Locate the cell with the specified text and output its (X, Y) center coordinate. 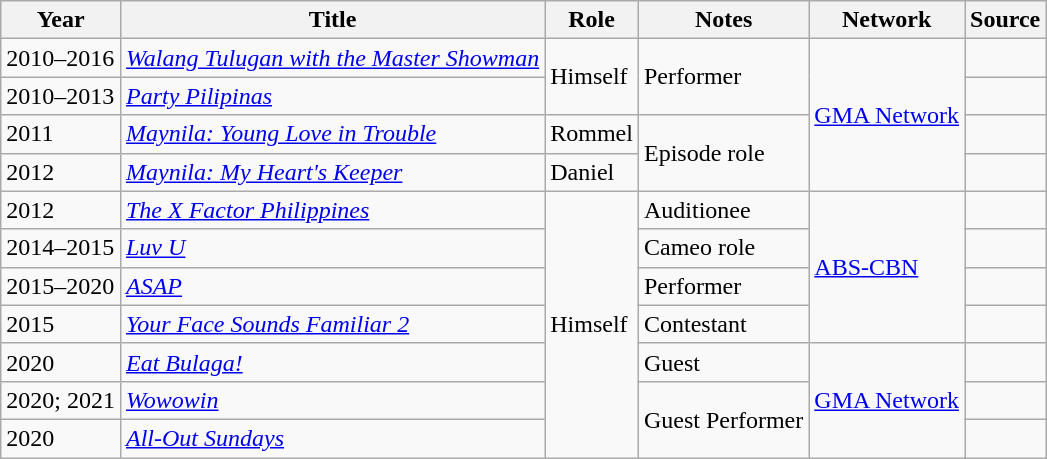
Your Face Sounds Familiar 2 (332, 324)
2010–2016 (61, 58)
Title (332, 20)
Network (887, 20)
Guest Performer (723, 419)
ABS-CBN (887, 267)
Cameo role (723, 248)
Year (61, 20)
Source (1004, 20)
Notes (723, 20)
The X Factor Philippines (332, 210)
Maynila: Young Love in Trouble (332, 134)
2010–2013 (61, 96)
Daniel (592, 172)
Contestant (723, 324)
Party Pilipinas (332, 96)
Luv U (332, 248)
Walang Tulugan with the Master Showman (332, 58)
Rommel (592, 134)
Role (592, 20)
Wowowin (332, 400)
Auditionee (723, 210)
Guest (723, 362)
2011 (61, 134)
2014–2015 (61, 248)
ASAP (332, 286)
Maynila: My Heart's Keeper (332, 172)
Eat Bulaga! (332, 362)
Episode role (723, 153)
2015–2020 (61, 286)
All-Out Sundays (332, 438)
2020; 2021 (61, 400)
2015 (61, 324)
